Return [X, Y] of the center of cell containing provided text 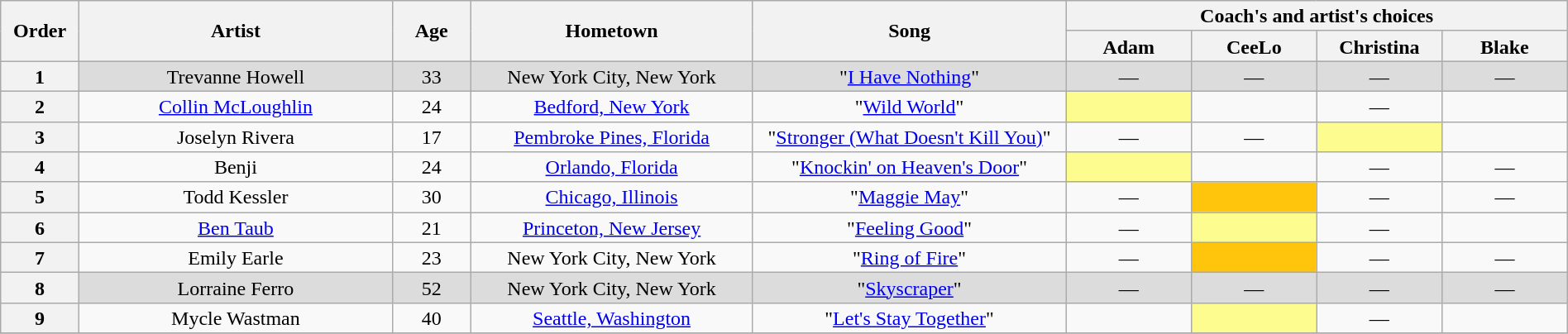
33 [432, 76]
Joselyn Rivera [235, 137]
Lorraine Ferro [235, 288]
Bedford, New York [612, 106]
Song [910, 31]
Artist [235, 31]
17 [432, 137]
8 [40, 288]
7 [40, 258]
Age [432, 31]
"Let's Stay Together" [910, 317]
"Stronger (What Doesn't Kill You)" [910, 137]
4 [40, 167]
1 [40, 76]
"Feeling Good" [910, 228]
Order [40, 31]
Hometown [612, 31]
"I Have Nothing" [910, 76]
"Skyscraper" [910, 288]
Adam [1129, 46]
Emily Earle [235, 258]
Trevanne Howell [235, 76]
"Ring of Fire" [910, 258]
Pembroke Pines, Florida [612, 137]
2 [40, 106]
Todd Kessler [235, 197]
40 [432, 317]
Blake [1505, 46]
30 [432, 197]
"Wild World" [910, 106]
5 [40, 197]
Princeton, New Jersey [612, 228]
6 [40, 228]
CeeLo [1255, 46]
Chicago, Illinois [612, 197]
Seattle, Washington [612, 317]
23 [432, 258]
9 [40, 317]
Orlando, Florida [612, 167]
3 [40, 137]
Coach's and artist's choices [1317, 17]
Benji [235, 167]
"Knockin' on Heaven's Door" [910, 167]
52 [432, 288]
Ben Taub [235, 228]
Collin McLoughlin [235, 106]
Mycle Wastman [235, 317]
21 [432, 228]
"Maggie May" [910, 197]
Christina [1379, 46]
